Search for the cell housing the specified text and yield its (x, y) center coordinate. 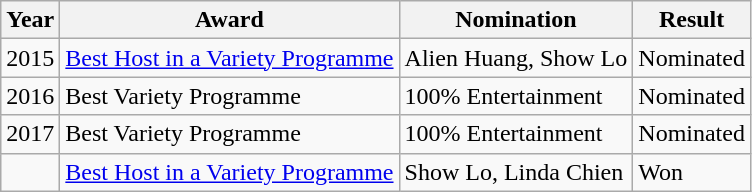
Year (30, 20)
Alien Huang, Show Lo (516, 58)
Show Lo, Linda Chien (516, 172)
2015 (30, 58)
Award (230, 20)
Won (692, 172)
2017 (30, 134)
2016 (30, 96)
Result (692, 20)
Nomination (516, 20)
